Determine the (x, y) coordinate at the center of the cell enclosing the given text.  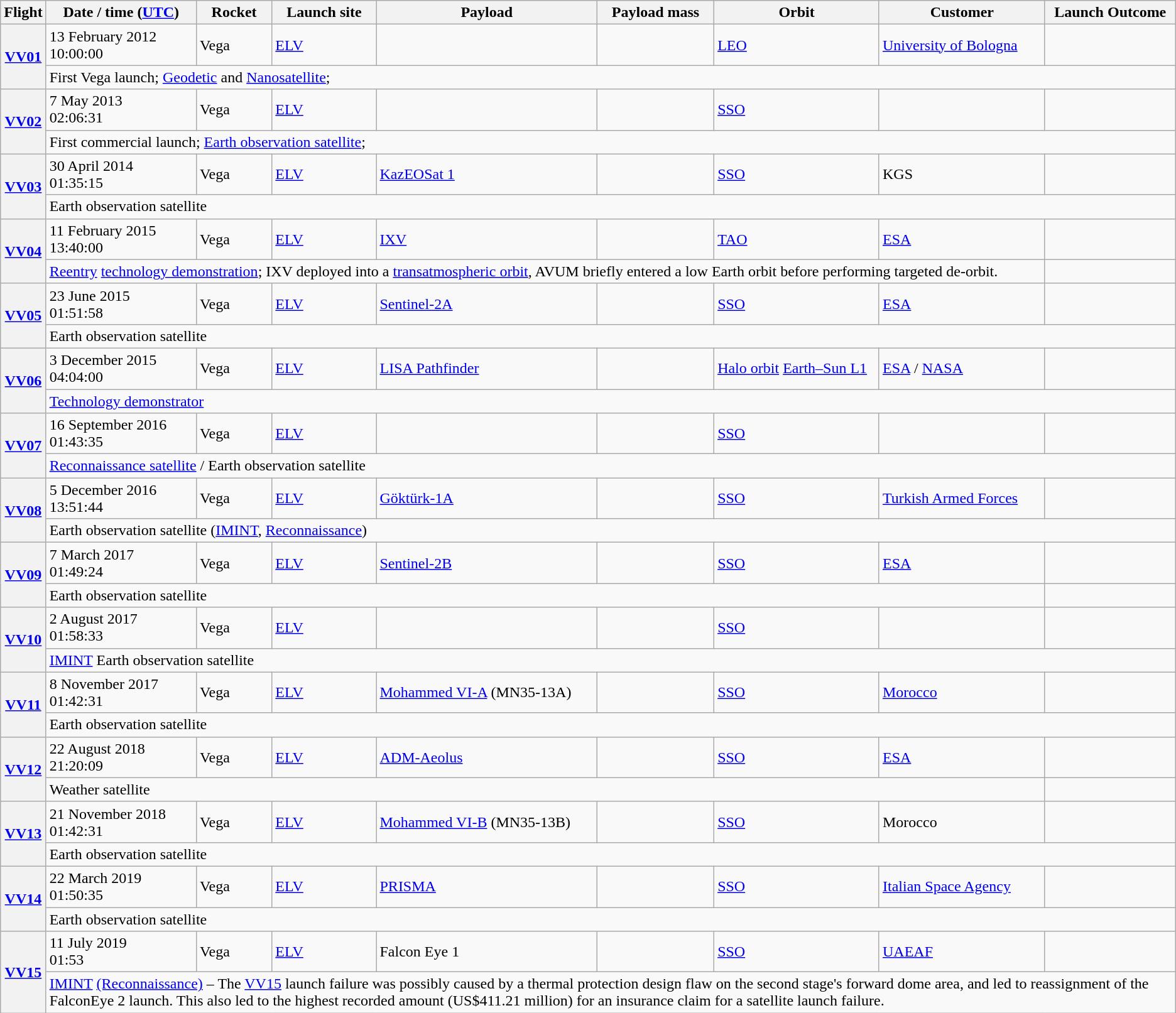
7 March 201701:49:24 (121, 563)
UAEAF (962, 952)
TAO (797, 239)
Customer (962, 13)
Falcon Eye 1 (486, 952)
VV03 (23, 186)
30 April 201401:35:15 (121, 175)
KazEOSat 1 (486, 175)
11 July 201901:53 (121, 952)
IXV (486, 239)
Göktürk-1A (486, 499)
Italian Space Agency (962, 887)
VV15 (23, 972)
5 December 201613:51:44 (121, 499)
PRISMA (486, 887)
VV11 (23, 705)
16 September 201601:43:35 (121, 433)
VV10 (23, 639)
KGS (962, 175)
VV13 (23, 834)
2 August 201701:58:33 (121, 628)
Rocket (234, 13)
University of Bologna (962, 45)
VV02 (23, 122)
Sentinel-2A (486, 304)
First commercial launch; Earth observation satellite; (611, 142)
ESA / NASA (962, 368)
Sentinel-2B (486, 563)
VV04 (23, 251)
22 August 201821:20:09 (121, 757)
ADM-Aeolus (486, 757)
22 March 201901:50:35 (121, 887)
VV12 (23, 769)
13 February 201210:00:00 (121, 45)
11 February 201513:40:00 (121, 239)
VV06 (23, 381)
Date / time (UTC) (121, 13)
Mohammed VI-A (MN35-13A) (486, 692)
Mohammed VI-B (MN35-13B) (486, 821)
Launch Outcome (1110, 13)
Reconnaissance satellite / Earth observation satellite (611, 466)
Earth observation satellite (IMINT, Reconnaissance) (611, 531)
Launch site (324, 13)
VV08 (23, 510)
Flight (23, 13)
7 May 201302:06:31 (121, 109)
Weather satellite (545, 789)
LISA Pathfinder (486, 368)
Turkish Armed Forces (962, 499)
3 December 201504:04:00 (121, 368)
Halo orbit Earth–Sun L1 (797, 368)
23 June 201501:51:58 (121, 304)
Orbit (797, 13)
Technology demonstrator (611, 401)
VV14 (23, 898)
Payload (486, 13)
VV01 (23, 57)
IMINT Earth observation satellite (611, 660)
21 November 201801:42:31 (121, 821)
First Vega launch; Geodetic and Nanosatellite; (611, 77)
VV07 (23, 446)
VV05 (23, 315)
LEO (797, 45)
8 November 201701:42:31 (121, 692)
VV09 (23, 575)
Payload mass (655, 13)
